Capture the cell that displays the provided text and extract its [x, y] central coordinate. 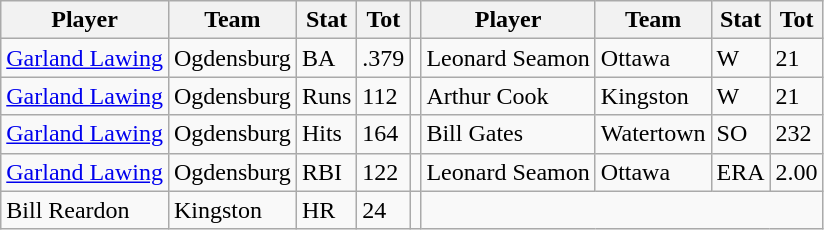
RBI [326, 172]
232 [796, 134]
Bill Gates [508, 134]
.379 [384, 58]
ERA [740, 172]
Watertown [653, 134]
BA [326, 58]
Bill Reardon [85, 210]
Hits [326, 134]
Arthur Cook [508, 96]
2.00 [796, 172]
112 [384, 96]
164 [384, 134]
24 [384, 210]
SO [740, 134]
122 [384, 172]
HR [326, 210]
Runs [326, 96]
